Pinpoint the cell where the given text exists, returning its (x, y) midpoint coordinate. 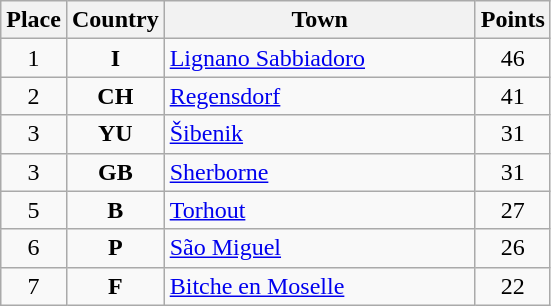
São Miguel (320, 248)
5 (34, 210)
2 (34, 96)
CH (115, 96)
I (115, 58)
Points (512, 20)
Šibenik (320, 134)
7 (34, 286)
Bitche en Moselle (320, 286)
41 (512, 96)
GB (115, 172)
Sherborne (320, 172)
YU (115, 134)
Torhout (320, 210)
B (115, 210)
Town (320, 20)
Regensdorf (320, 96)
22 (512, 286)
27 (512, 210)
1 (34, 58)
F (115, 286)
6 (34, 248)
26 (512, 248)
Lignano Sabbiadoro (320, 58)
P (115, 248)
Country (115, 20)
46 (512, 58)
Place (34, 20)
